From the cell containing the given text, extract its center point as [x, y] coordinate. 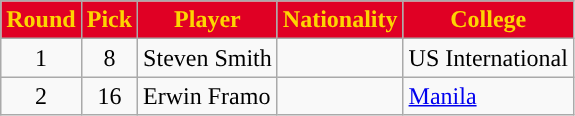
Player [208, 20]
Round [41, 20]
Erwin Framo [208, 96]
Manila [488, 96]
Pick [109, 20]
Steven Smith [208, 58]
8 [109, 58]
16 [109, 96]
College [488, 20]
1 [41, 58]
US International [488, 58]
2 [41, 96]
Nationality [340, 20]
